Identify which cell holds the provided text, then report its [x, y] central coordinate. 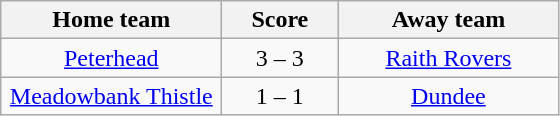
3 – 3 [280, 58]
Meadowbank Thistle [112, 96]
1 – 1 [280, 96]
Peterhead [112, 58]
Score [280, 20]
Dundee [448, 96]
Raith Rovers [448, 58]
Home team [112, 20]
Away team [448, 20]
